For the text-containing cell, return its midpoint in [X, Y] coordinate format. 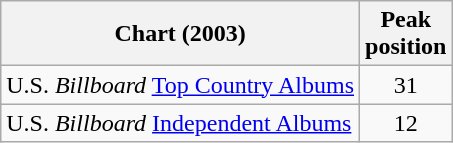
U.S. Billboard Independent Albums [180, 123]
Peakposition [406, 34]
Chart (2003) [180, 34]
12 [406, 123]
U.S. Billboard Top Country Albums [180, 85]
31 [406, 85]
